Extract the [X, Y] coordinate from the center of the cell holding the provided text.  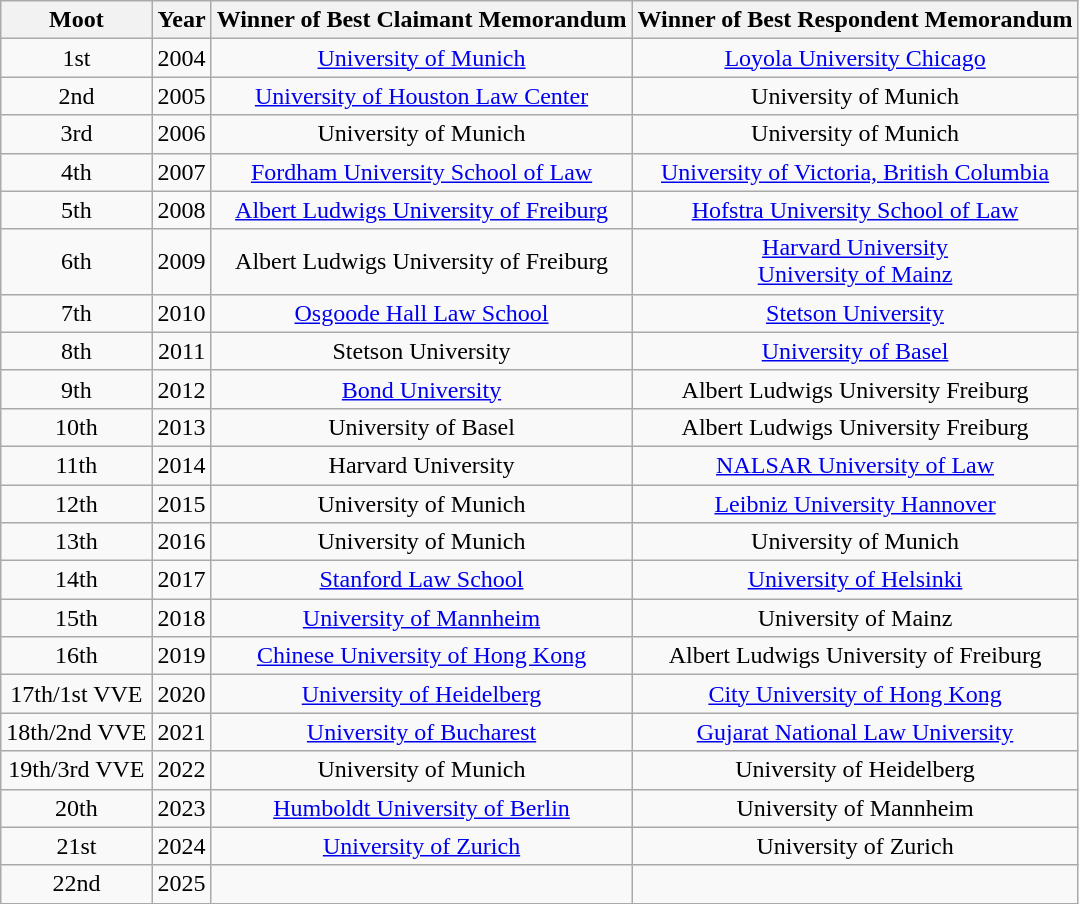
3rd [76, 134]
2025 [182, 884]
2013 [182, 427]
Winner of Best Claimant Memorandum [422, 20]
2011 [182, 351]
18th/2nd VVE [76, 732]
2022 [182, 770]
20th [76, 808]
Fordham University School of Law [422, 172]
2006 [182, 134]
2024 [182, 846]
22nd [76, 884]
2016 [182, 542]
6th [76, 262]
University of Houston Law Center [422, 96]
Bond University [422, 389]
19th/3rd VVE [76, 770]
University of Victoria, British Columbia [855, 172]
1st [76, 58]
2007 [182, 172]
Harvard University University of Mainz [855, 262]
2021 [182, 732]
City University of Hong Kong [855, 694]
Harvard University [422, 465]
4th [76, 172]
2nd [76, 96]
Osgoode Hall Law School [422, 313]
Leibniz University Hannover [855, 503]
7th [76, 313]
14th [76, 580]
2004 [182, 58]
2010 [182, 313]
Moot [76, 20]
2014 [182, 465]
Year [182, 20]
17th/1st VVE [76, 694]
University of Bucharest [422, 732]
2015 [182, 503]
2009 [182, 262]
Hofstra University School of Law [855, 210]
NALSAR University of Law [855, 465]
Gujarat National Law University [855, 732]
Chinese University of Hong Kong [422, 656]
Stanford Law School [422, 580]
2023 [182, 808]
21st [76, 846]
11th [76, 465]
University of Mainz [855, 618]
Loyola University Chicago [855, 58]
8th [76, 351]
2018 [182, 618]
2017 [182, 580]
2005 [182, 96]
16th [76, 656]
12th [76, 503]
Winner of Best Respondent Memorandum [855, 20]
15th [76, 618]
2008 [182, 210]
University of Helsinki [855, 580]
13th [76, 542]
Humboldt University of Berlin [422, 808]
10th [76, 427]
2019 [182, 656]
2012 [182, 389]
5th [76, 210]
9th [76, 389]
2020 [182, 694]
